Output the (X, Y) coordinate of the center of the cell containing the given text.  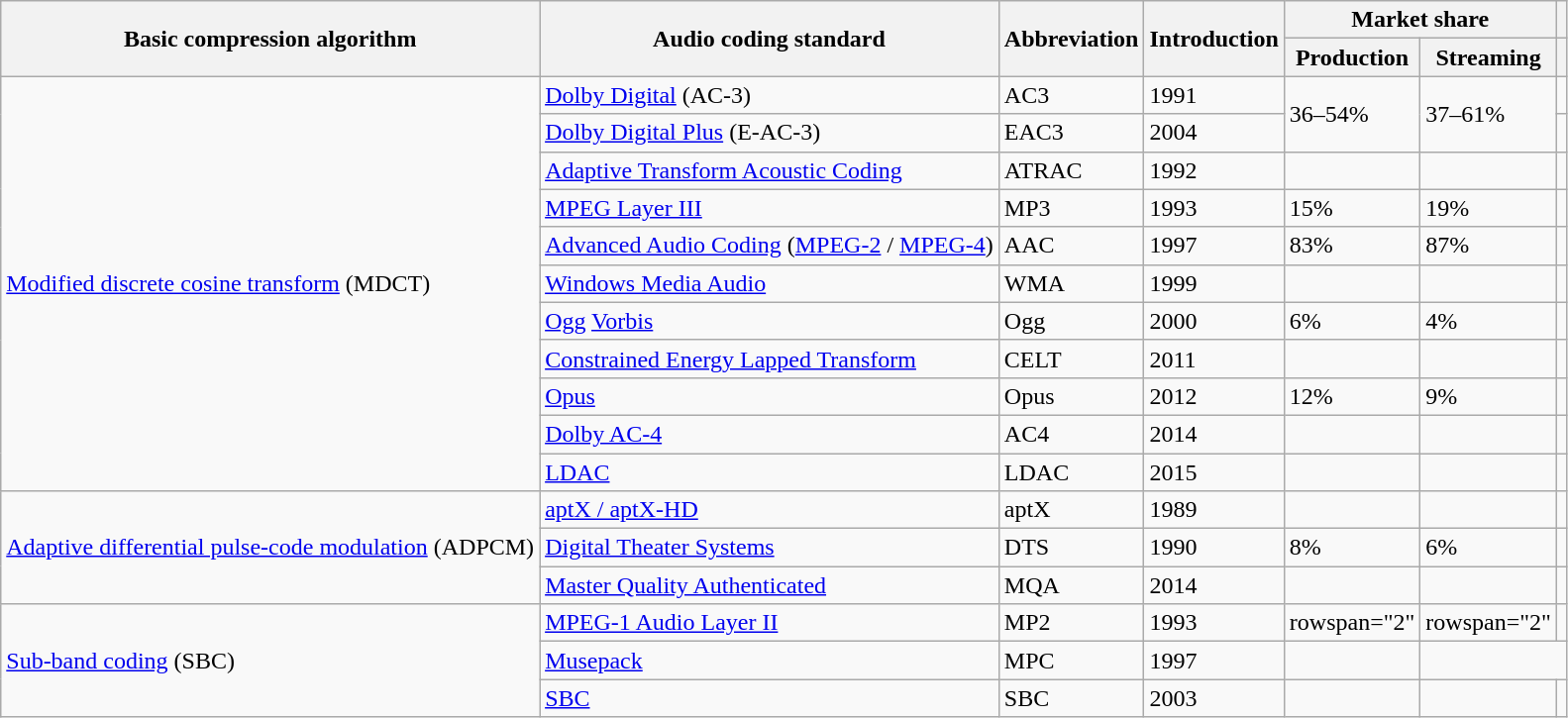
Basic compression algorithm (270, 39)
Adaptive Transform Acoustic Coding (770, 170)
15% (1352, 208)
83% (1352, 246)
1991 (1214, 95)
Market share (1420, 20)
Adaptive differential pulse-code modulation (ADPCM) (270, 548)
EAC3 (1072, 133)
Ogg Vorbis (770, 321)
MQA (1072, 585)
AAC (1072, 246)
2015 (1214, 472)
DTS (1072, 548)
CELT (1072, 359)
aptX / aptX-HD (770, 510)
37–61% (1489, 114)
2004 (1214, 133)
Musepack (770, 661)
Dolby AC-4 (770, 434)
8% (1352, 548)
Digital Theater Systems (770, 548)
MPEG-1 Audio Layer II (770, 623)
2003 (1214, 698)
1990 (1214, 548)
Modified discrete cosine transform (MDCT) (270, 283)
Dolby Digital Plus (E-AC-3) (770, 133)
Abbreviation (1072, 39)
AC4 (1072, 434)
ATRAC (1072, 170)
Dolby Digital (AC-3) (770, 95)
36–54% (1352, 114)
WMA (1072, 283)
9% (1489, 396)
MPEG Layer III (770, 208)
Windows Media Audio (770, 283)
Streaming (1489, 57)
Constrained Energy Lapped Transform (770, 359)
Ogg (1072, 321)
2000 (1214, 321)
MP3 (1072, 208)
Advanced Audio Coding (MPEG-2 / MPEG-4) (770, 246)
1999 (1214, 283)
Audio coding standard (770, 39)
2011 (1214, 359)
4% (1489, 321)
MPC (1072, 661)
aptX (1072, 510)
2012 (1214, 396)
Sub-band coding (SBC) (270, 661)
Production (1352, 57)
12% (1352, 396)
19% (1489, 208)
87% (1489, 246)
Master Quality Authenticated (770, 585)
AC3 (1072, 95)
Introduction (1214, 39)
1989 (1214, 510)
1992 (1214, 170)
MP2 (1072, 623)
